Search for the cell housing the specified text and yield its (X, Y) center coordinate. 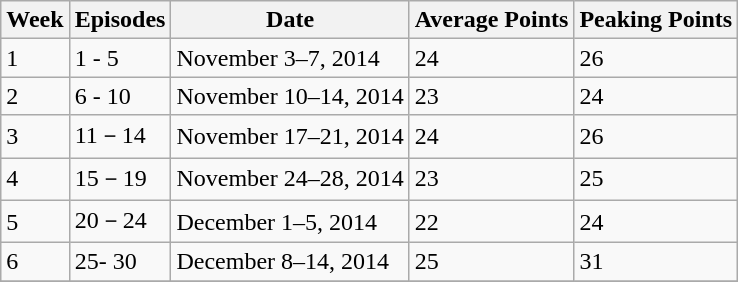
1 (35, 58)
6 - 10 (120, 96)
Week (35, 20)
November 3–7, 2014 (290, 58)
November 10–14, 2014 (290, 96)
Peaking Points (656, 20)
4 (35, 180)
December 8–14, 2014 (290, 262)
November 24–28, 2014 (290, 180)
2 (35, 96)
Date (290, 20)
20－24 (120, 222)
1 - 5 (120, 58)
Episodes (120, 20)
11－14 (120, 136)
November 17–21, 2014 (290, 136)
15－19 (120, 180)
31 (656, 262)
December 1–5, 2014 (290, 222)
5 (35, 222)
Average Points (492, 20)
3 (35, 136)
22 (492, 222)
6 (35, 262)
25- 30 (120, 262)
